Return the (X, Y) coordinate for the center point of the cell that contains the specified text.  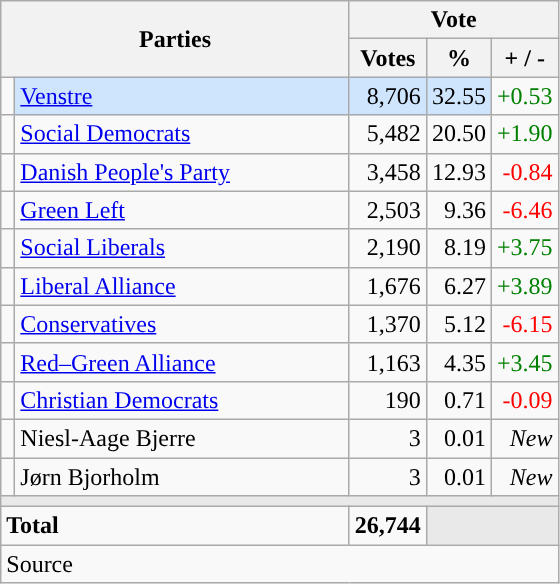
1,370 (388, 324)
Total (176, 526)
8,706 (388, 96)
-0.84 (524, 172)
+3.75 (524, 248)
Red–Green Alliance (182, 362)
Liberal Alliance (182, 286)
32.55 (458, 96)
Green Left (182, 210)
Parties (176, 39)
8.19 (458, 248)
0.71 (458, 400)
2,503 (388, 210)
Christian Democrats (182, 400)
Source (280, 564)
Danish People's Party (182, 172)
3,458 (388, 172)
4.35 (458, 362)
Jørn Bjorholm (182, 477)
-6.15 (524, 324)
12.93 (458, 172)
+ / - (524, 58)
+3.45 (524, 362)
-0.09 (524, 400)
5.12 (458, 324)
2,190 (388, 248)
6.27 (458, 286)
+3.89 (524, 286)
Social Liberals (182, 248)
20.50 (458, 134)
26,744 (388, 526)
Votes (388, 58)
-6.46 (524, 210)
190 (388, 400)
Venstre (182, 96)
Conservatives (182, 324)
5,482 (388, 134)
Social Democrats (182, 134)
% (458, 58)
Vote (454, 20)
9.36 (458, 210)
Niesl-Aage Bjerre (182, 438)
+0.53 (524, 96)
1,676 (388, 286)
+1.90 (524, 134)
1,163 (388, 362)
